Locate the cell with the specified text and output its (x, y) center coordinate. 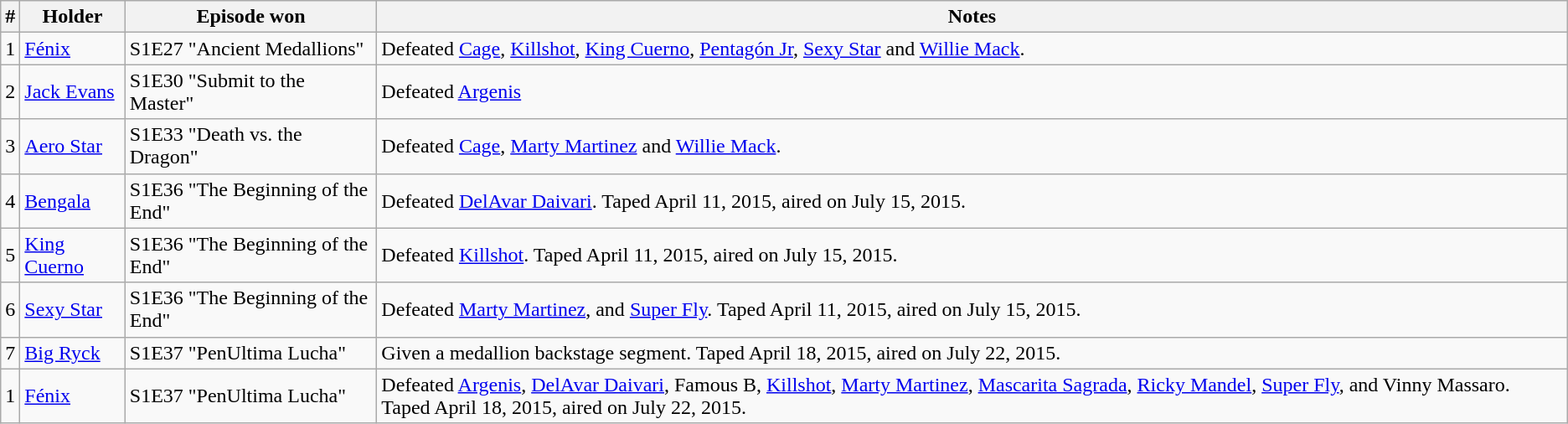
Sexy Star (72, 310)
4 (10, 201)
S1E33 "Death vs. the Dragon" (251, 146)
Defeated Cage, Marty Martinez and Willie Mack. (972, 146)
2 (10, 92)
Defeated Marty Martinez, and Super Fly. Taped April 11, 2015, aired on July 15, 2015. (972, 310)
Defeated Argenis (972, 92)
5 (10, 255)
3 (10, 146)
6 (10, 310)
Notes (972, 17)
Episode won (251, 17)
King Cuerno (72, 255)
Given a medallion backstage segment. Taped April 18, 2015, aired on July 22, 2015. (972, 353)
S1E30 "Submit to the Master" (251, 92)
Defeated DelAvar Daivari. Taped April 11, 2015, aired on July 15, 2015. (972, 201)
Aero Star (72, 146)
Defeated Killshot. Taped April 11, 2015, aired on July 15, 2015. (972, 255)
Holder (72, 17)
7 (10, 353)
Defeated Cage, Killshot, King Cuerno, Pentagón Jr, Sexy Star and Willie Mack. (972, 49)
Jack Evans (72, 92)
Big Ryck (72, 353)
# (10, 17)
S1E27 "Ancient Medallions" (251, 49)
Bengala (72, 201)
